Detect which cell encompasses the target text, then output its (x, y) center coordinate. 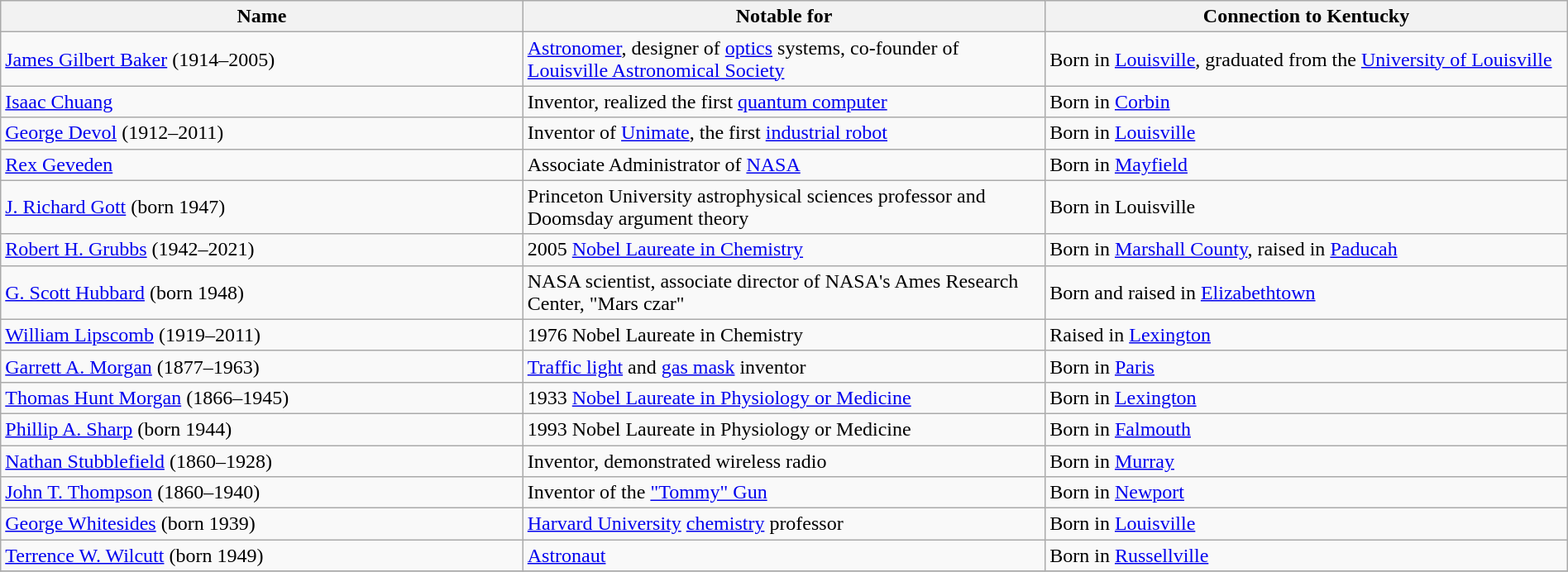
2005 Nobel Laureate in Chemistry (784, 250)
NASA scientist, associate director of NASA's Ames Research Center, "Mars czar" (784, 293)
Born in Corbin (1307, 102)
Born in Murray (1307, 460)
1993 Nobel Laureate in Physiology or Medicine (784, 429)
Rex Geveden (262, 164)
Born in Louisville, graduated from the University of Louisville (1307, 60)
Born and raised in Elizabethtown (1307, 293)
Robert H. Grubbs (1942–2021) (262, 250)
Born in Falmouth (1307, 429)
Traffic light and gas mask inventor (784, 366)
Inventor, realized the first quantum computer (784, 102)
Astronaut (784, 555)
Terrence W. Wilcutt (born 1949) (262, 555)
Harvard University chemistry professor (784, 524)
Born in Marshall County, raised in Paducah (1307, 250)
William Lipscomb (1919–2011) (262, 335)
Phillip A. Sharp (born 1944) (262, 429)
Raised in Lexington (1307, 335)
Nathan Stubblefield (1860–1928) (262, 460)
Born in Russellville (1307, 555)
1976 Nobel Laureate in Chemistry (784, 335)
Notable for (784, 17)
Thomas Hunt Morgan (1866–1945) (262, 398)
Connection to Kentucky (1307, 17)
Inventor of the "Tommy" Gun (784, 493)
Born in Paris (1307, 366)
Isaac Chuang (262, 102)
Born in Newport (1307, 493)
Astronomer, designer of optics systems, co-founder of Louisville Astronomical Society (784, 60)
Name (262, 17)
Princeton University astrophysical sciences professor and Doomsday argument theory (784, 207)
James Gilbert Baker (1914–2005) (262, 60)
G. Scott Hubbard (born 1948) (262, 293)
1933 Nobel Laureate in Physiology or Medicine (784, 398)
Inventor of Unimate, the first industrial robot (784, 133)
Born in Lexington (1307, 398)
George Devol (1912–2011) (262, 133)
Inventor, demonstrated wireless radio (784, 460)
John T. Thompson (1860–1940) (262, 493)
George Whitesides (born 1939) (262, 524)
Born in Mayfield (1307, 164)
J. Richard Gott (born 1947) (262, 207)
Garrett A. Morgan (1877–1963) (262, 366)
Associate Administrator of NASA (784, 164)
